Detect which cell encompasses the target text, then output its [X, Y] center coordinate. 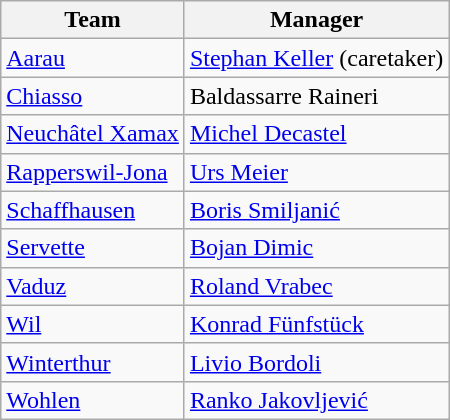
Bojan Dimic [316, 248]
Livio Bordoli [316, 362]
Boris Smiljanić [316, 210]
Wil [93, 324]
Aarau [93, 58]
Vaduz [93, 286]
Manager [316, 20]
Ranko Jakovljević [316, 400]
Servette [93, 248]
Team [93, 20]
Schaffhausen [93, 210]
Baldassarre Raineri [316, 96]
Stephan Keller (caretaker) [316, 58]
Winterthur [93, 362]
Chiasso [93, 96]
Konrad Fünfstück [316, 324]
Neuchâtel Xamax [93, 134]
Roland Vrabec [316, 286]
Wohlen [93, 400]
Rapperswil-Jona [93, 172]
Urs Meier [316, 172]
Michel Decastel [316, 134]
